Extract the [X, Y] coordinate from the center of the cell holding the provided text.  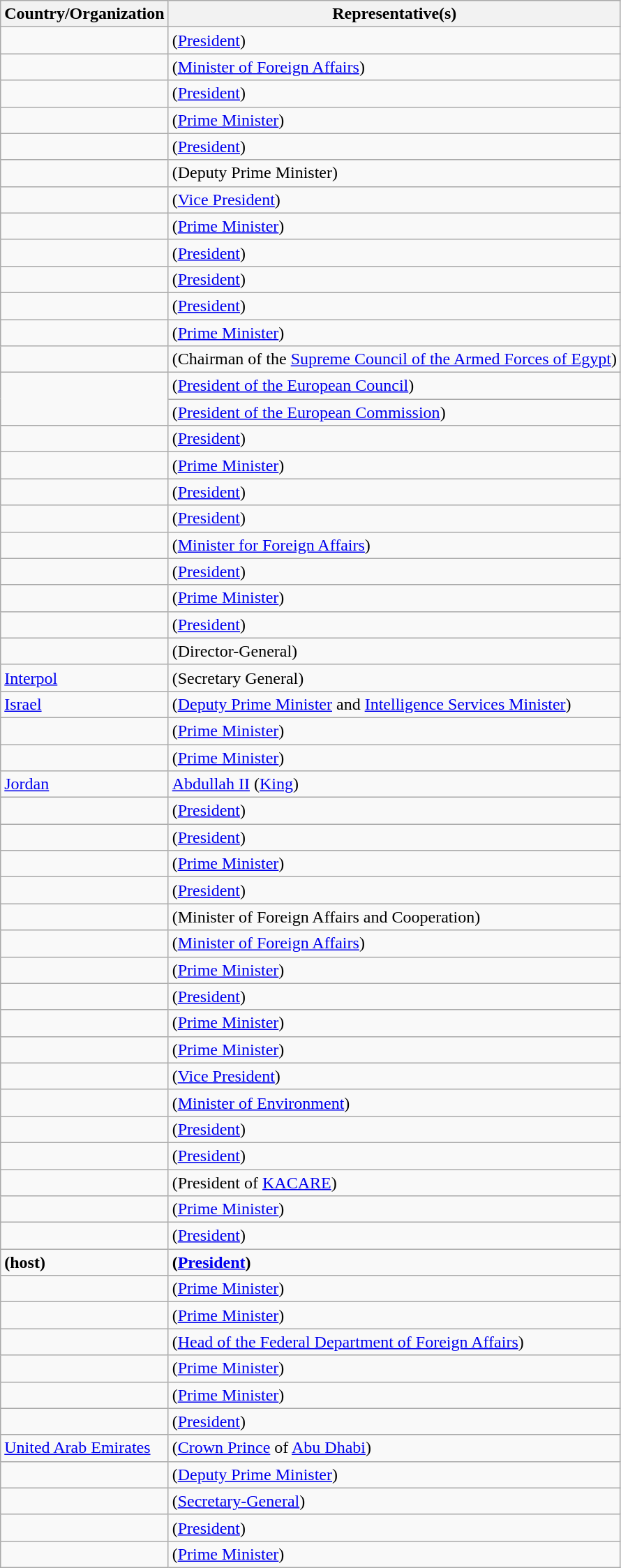
United Arab Emirates [84, 1448]
(Director-General) [394, 651]
(Minister of Environment) [394, 1103]
Abdullah II (King) [394, 784]
(Minister for Foreign Affairs) [394, 545]
(President of the European Council) [394, 386]
(Crown Prince of Abu Dhabi) [394, 1448]
(Secretary-General) [394, 1501]
(Deputy Prime Minister and Intelligence Services Minister) [394, 704]
Representative(s) [394, 14]
(Minister of Foreign Affairs and Cooperation) [394, 917]
Jordan [84, 784]
(host) [84, 1262]
(President of KACARE) [394, 1183]
Interpol [84, 678]
(Secretary General) [394, 678]
(President of the European Commission) [394, 412]
(Chairman of the Supreme Council of the Armed Forces of Egypt) [394, 359]
(Head of the Federal Department of Foreign Affairs) [394, 1342]
Israel [84, 704]
Country/Organization [84, 14]
